Scan for the cell matching the given text and deliver its (X, Y) coordinate at center. 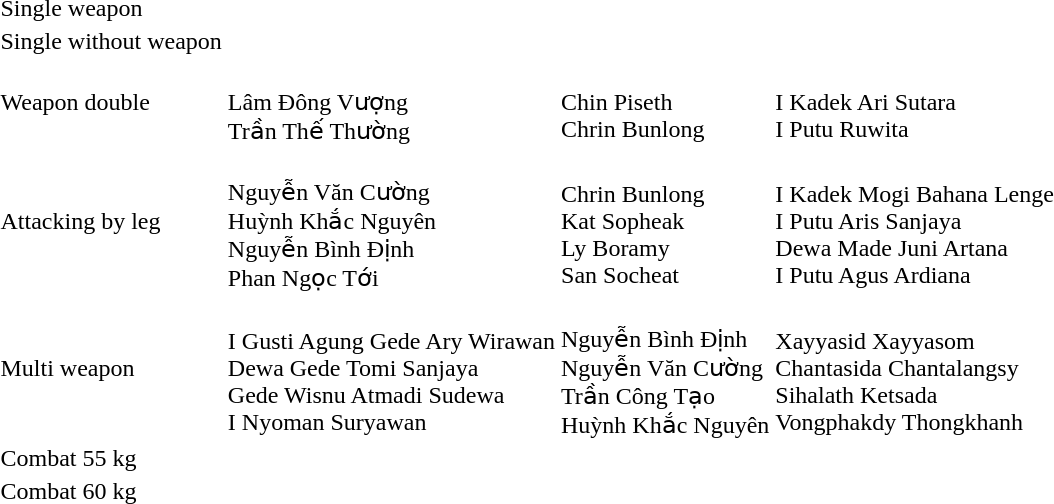
Nguyễn Bình ĐịnhNguyễn Văn CườngTrần Công TạoHuỳnh Khắc Nguyên (666, 368)
Chin PisethChrin Bunlong (666, 102)
I Gusti Agung Gede Ary WirawanDewa Gede Tomi SanjayaGede Wisnu Atmadi SudewaI Nyoman Suryawan (391, 368)
Lâm Đông VượngTrần Thế Thường (391, 102)
Chrin BunlongKat SopheakLy BoramySan Socheat (666, 221)
Nguyễn Văn CườngHuỳnh Khắc NguyênNguyễn Bình ĐịnhPhan Ngọc Tới (391, 221)
